Detect which cell encompasses the target text, then output its [x, y] center coordinate. 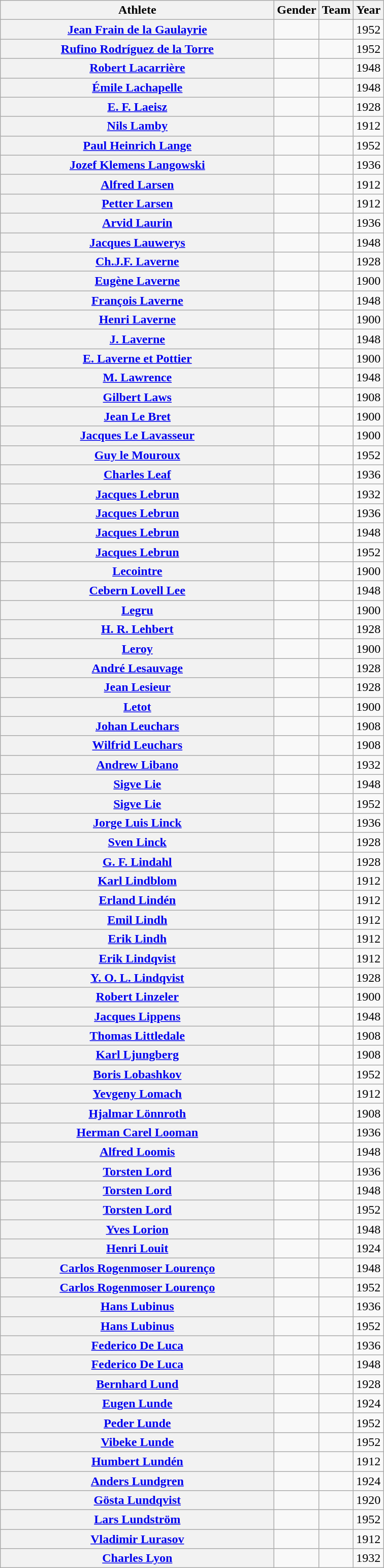
Herman Carel Looman [137, 1132]
Lars Lundström [137, 1520]
André Lesauvage [137, 668]
J. Laverne [137, 339]
Andrew Libano [137, 765]
Team [336, 10]
Henri Louit [137, 1249]
Petter Larsen [137, 203]
Alfred Loomis [137, 1152]
Jacques Le Lavasseur [137, 436]
Legru [137, 610]
Karl Ljungberg [137, 1055]
Nils Lamby [137, 126]
H. R. Lehbert [137, 629]
Yves Lorion [137, 1229]
Leroy [137, 649]
Sven Linck [137, 842]
Lecointre [137, 571]
Athlete [137, 10]
Yevgeny Lomach [137, 1094]
E. Laverne et Pottier [137, 358]
Eugen Lunde [137, 1403]
Guy le Mouroux [137, 455]
Charles Lyon [137, 1558]
Jean Le Bret [137, 416]
Gender [297, 10]
Johan Leuchars [137, 726]
Gösta Lundqvist [137, 1500]
Jorge Luis Linck [137, 823]
Jozef Klemens Langowski [137, 165]
Wilfrid Leuchars [137, 745]
Vibeke Lunde [137, 1442]
Thomas Littledale [137, 1036]
Émile Lachapelle [137, 87]
Humbert Lundén [137, 1461]
Letot [137, 707]
Vladimir Lurasov [137, 1539]
Erik Lindqvist [137, 958]
Cebern Lovell Lee [137, 591]
E. F. Laeisz [137, 107]
Robert Linzeler [137, 997]
François Laverne [137, 300]
Anders Lundgren [137, 1481]
Y. O. L. Lindqvist [137, 978]
Eugène Laverne [137, 281]
Robert Lacarrière [137, 68]
Gilbert Laws [137, 397]
Jean Frain de la Gaulayrie [137, 29]
Alfred Larsen [137, 184]
Jean Lesieur [137, 687]
Henri Laverne [137, 320]
Erland Lindén [137, 900]
Boris Lobashkov [137, 1074]
Paul Heinrich Lange [137, 145]
Jacques Lauwerys [137, 243]
Emil Lindh [137, 920]
Charles Leaf [137, 474]
Rufino Rodríguez de la Torre [137, 49]
Karl Lindblom [137, 881]
M. Lawrence [137, 378]
Arvid Laurin [137, 223]
Bernhard Lund [137, 1384]
Erik Lindh [137, 939]
1920 [369, 1500]
Peder Lunde [137, 1423]
Hjalmar Lönnroth [137, 1113]
Ch.J.F. Laverne [137, 262]
Year [369, 10]
G. F. Lindahl [137, 862]
Jacques Lippens [137, 1016]
